Detect which cell encompasses the target text, then output its (X, Y) center coordinate. 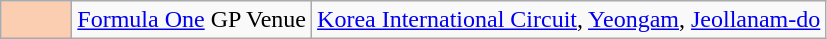
Korea International Circuit, Yeongam, Jeollanam-do (569, 20)
Formula One GP Venue (192, 20)
